Return the (x, y) coordinate for the center point of the cell that contains the specified text.  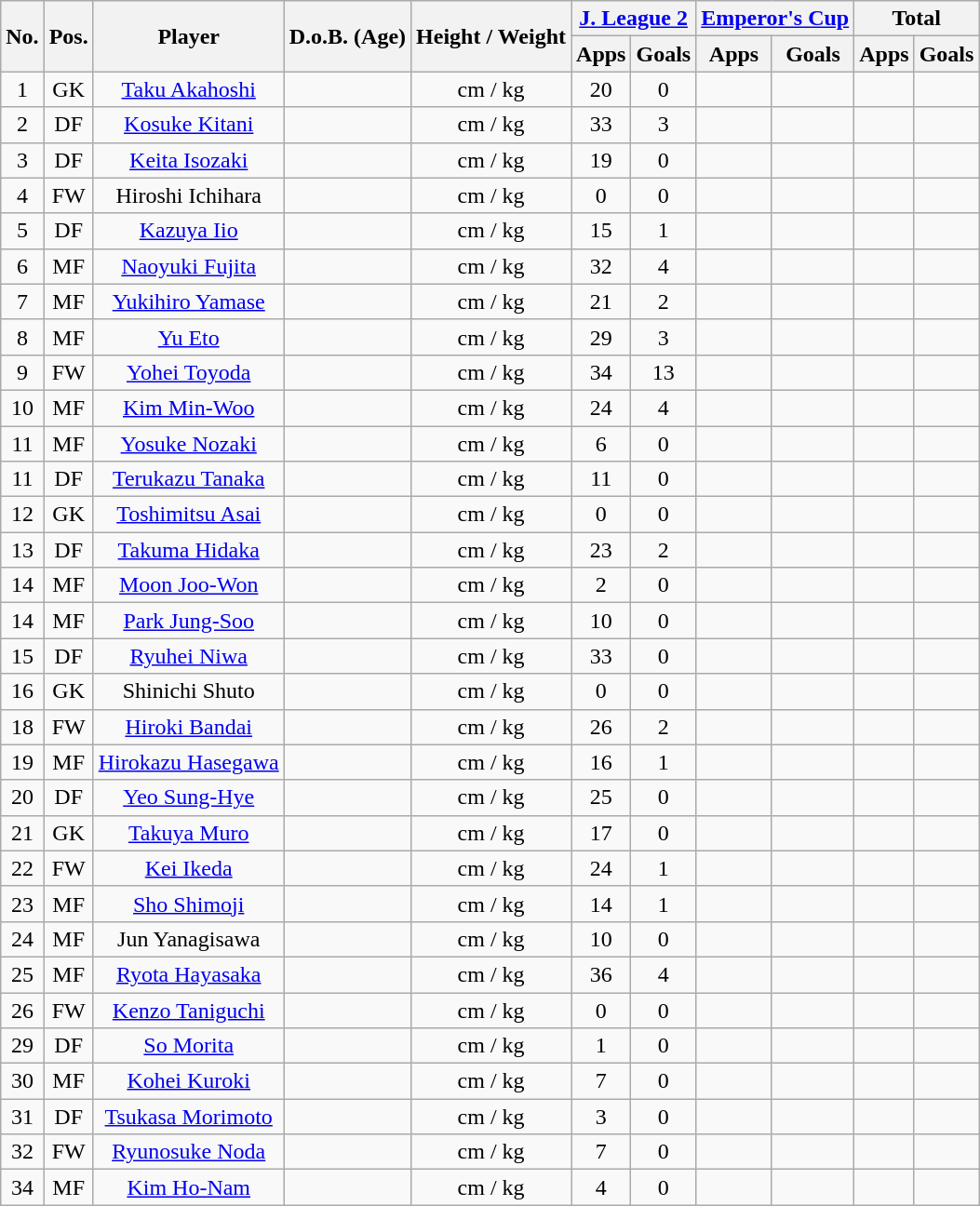
Taku Akahoshi (188, 89)
Naoyuki Fujita (188, 266)
17 (601, 833)
Ryota Hayasaka (188, 974)
Kei Ikeda (188, 868)
5 (22, 231)
30 (22, 1081)
No. (22, 36)
Park Jung-Soo (188, 621)
Yukihiro Yamase (188, 301)
Yohei Toyoda (188, 372)
Yosuke Nozaki (188, 444)
Ryunosuke Noda (188, 1152)
Terukazu Tanaka (188, 479)
36 (601, 974)
Takuya Muro (188, 833)
Pos. (69, 36)
8 (22, 337)
Kim Min-Woo (188, 408)
31 (22, 1117)
Shinichi Shuto (188, 691)
Sho Shimoji (188, 904)
Takuma Hidaka (188, 550)
Yu Eto (188, 337)
Emperor's Cup (775, 19)
Kohei Kuroki (188, 1081)
Hiroshi Ichihara (188, 195)
D.o.B. (Age) (347, 36)
Kim Ho-Nam (188, 1187)
Hirokazu Hasegawa (188, 762)
Keita Isozaki (188, 160)
Yeo Sung-Hye (188, 797)
22 (22, 868)
Total (917, 19)
Tsukasa Morimoto (188, 1117)
Player (188, 36)
12 (22, 515)
Height / Weight (491, 36)
So Morita (188, 1046)
Kosuke Kitani (188, 125)
Jun Yanagisawa (188, 939)
Moon Joo-Won (188, 585)
18 (22, 727)
9 (22, 372)
J. League 2 (634, 19)
Kenzo Taniguchi (188, 1010)
Toshimitsu Asai (188, 515)
Hiroki Bandai (188, 727)
Ryuhei Niwa (188, 656)
Kazuya Iio (188, 231)
